Pinpoint the cell where the given text exists, returning its [x, y] midpoint coordinate. 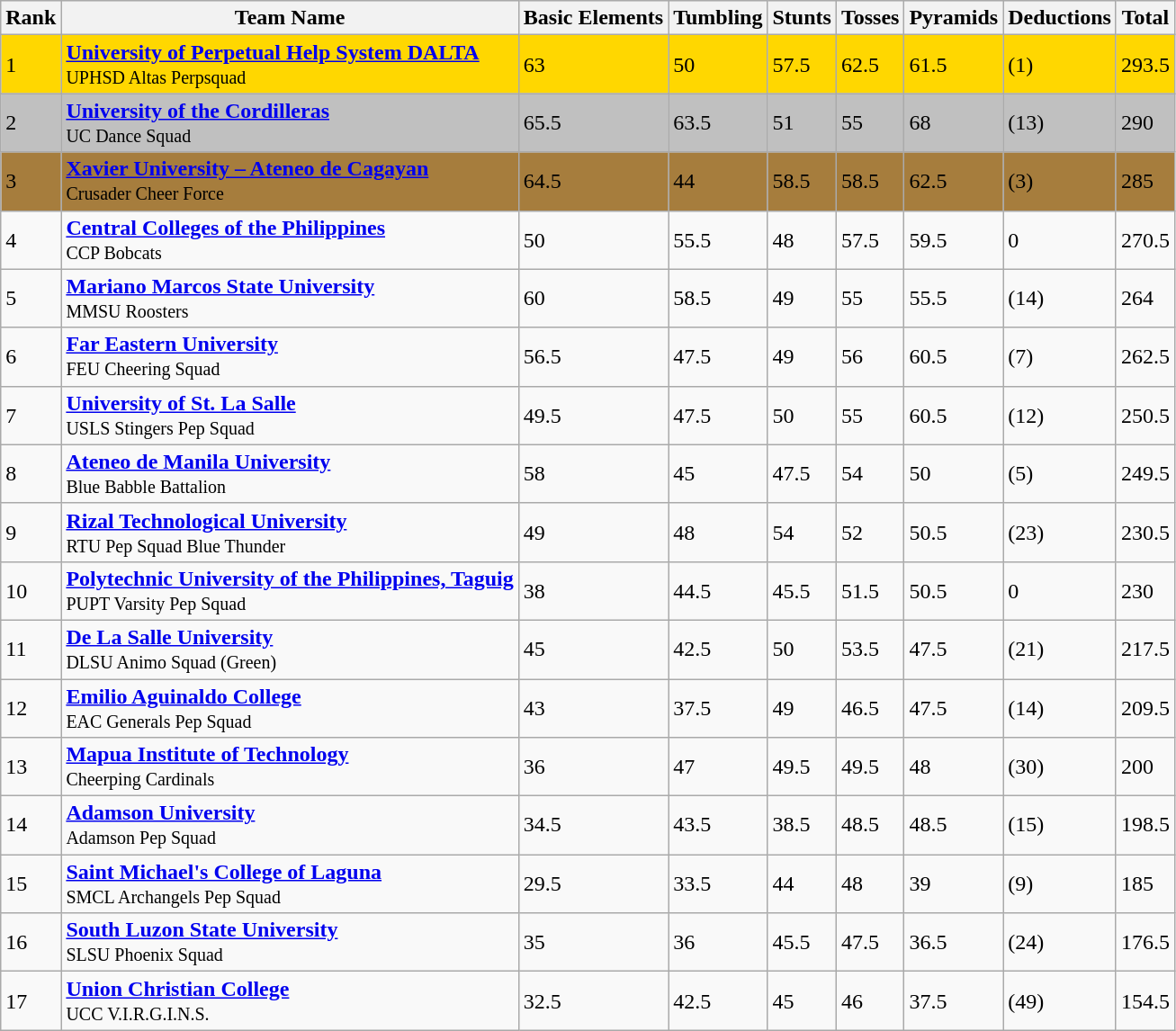
16 [31, 943]
264 [1145, 299]
230.5 [1145, 533]
3 [31, 182]
53.5 [870, 650]
Adamson University Adamson Pep Squad [290, 826]
(7) [1060, 356]
64.5 [593, 182]
(3) [1060, 182]
11 [31, 650]
198.5 [1145, 826]
University of the Cordilleras UC Dance Squad [290, 122]
32.5 [593, 1000]
9 [31, 533]
(23) [1060, 533]
University of St. La Salle USLS Stingers Pep Squad [290, 416]
10 [31, 590]
36.5 [954, 943]
249.5 [1145, 473]
43 [593, 707]
185 [1145, 883]
46.5 [870, 707]
Saint Michael's College of Laguna SMCL Archangels Pep Squad [290, 883]
250.5 [1145, 416]
60 [593, 299]
Rizal Technological University RTU Pep Squad Blue Thunder [290, 533]
33.5 [718, 883]
154.5 [1145, 1000]
65.5 [593, 122]
Ateneo de Manila University Blue Babble Battalion [290, 473]
Union Christian College UCC V.I.R.G.I.N.S. [290, 1000]
63 [593, 65]
Mapua Institute of Technology Cheerping Cardinals [290, 767]
200 [1145, 767]
(49) [1060, 1000]
(12) [1060, 416]
38.5 [802, 826]
Basic Elements [593, 18]
35 [593, 943]
12 [31, 707]
290 [1145, 122]
Central Colleges of the Philippines CCP Bobcats [290, 239]
Rank [31, 18]
4 [31, 239]
(5) [1060, 473]
17 [31, 1000]
Tumbling [718, 18]
De La Salle University DLSU Animo Squad (Green) [290, 650]
Total [1145, 18]
176.5 [1145, 943]
6 [31, 356]
(21) [1060, 650]
(9) [1060, 883]
5 [31, 299]
7 [31, 416]
51 [802, 122]
217.5 [1145, 650]
15 [31, 883]
68 [954, 122]
230 [1145, 590]
14 [31, 826]
58 [593, 473]
University of Perpetual Help System DALTA UPHSD Altas Perpsquad [290, 65]
(30) [1060, 767]
Pyramids [954, 18]
34.5 [593, 826]
52 [870, 533]
56 [870, 356]
Team Name [290, 18]
2 [31, 122]
13 [31, 767]
39 [954, 883]
Mariano Marcos State University MMSU Roosters [290, 299]
Emilio Aguinaldo College EAC Generals Pep Squad [290, 707]
(15) [1060, 826]
44.5 [718, 590]
38 [593, 590]
Deductions [1060, 18]
209.5 [1145, 707]
293.5 [1145, 65]
(24) [1060, 943]
262.5 [1145, 356]
285 [1145, 182]
(13) [1060, 122]
Tosses [870, 18]
61.5 [954, 65]
59.5 [954, 239]
47 [718, 767]
46 [870, 1000]
1 [31, 65]
270.5 [1145, 239]
Polytechnic University of the Philippines, Taguig PUPT Varsity Pep Squad [290, 590]
Xavier University – Ateneo de Cagayan Crusader Cheer Force [290, 182]
(1) [1060, 65]
29.5 [593, 883]
43.5 [718, 826]
South Luzon State University SLSU Phoenix Squad [290, 943]
Stunts [802, 18]
8 [31, 473]
56.5 [593, 356]
Far Eastern University FEU Cheering Squad [290, 356]
63.5 [718, 122]
51.5 [870, 590]
